Find where the given text appears and provide that cell's center as (x, y) coordinate. 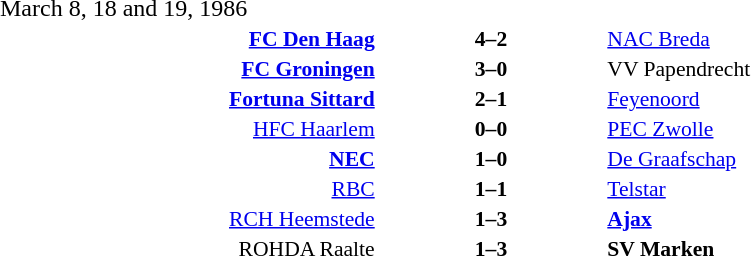
1–3 (492, 218)
4–2 (492, 38)
0–0 (492, 128)
1–1 (492, 188)
2–1 (492, 98)
3–0 (492, 68)
1–0 (492, 158)
